For the text-containing cell, return its midpoint in [X, Y] coordinate format. 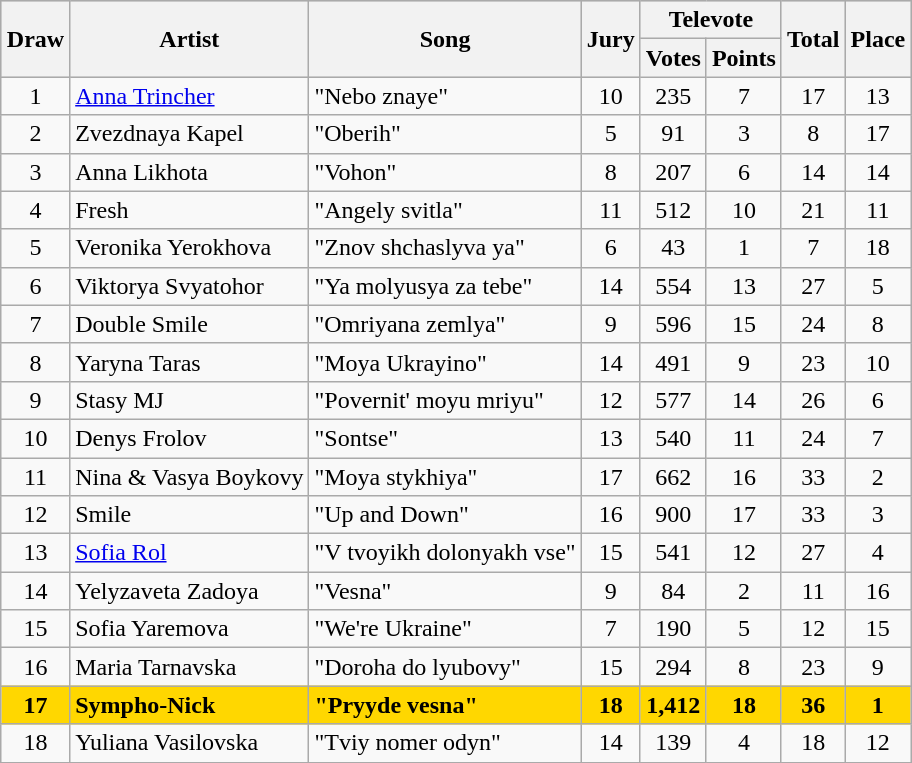
577 [673, 400]
Song [445, 39]
"Sontse" [445, 438]
207 [673, 172]
554 [673, 286]
Total [813, 39]
36 [813, 705]
139 [673, 743]
"Omriyana zemlya" [445, 324]
"Moya Ukrayino" [445, 362]
43 [673, 248]
"Tviy nomer odyn" [445, 743]
Yuliana Vasilovska [190, 743]
596 [673, 324]
Stasy MJ [190, 400]
"Up and Down" [445, 515]
"Vohon" [445, 172]
Anna Likhota [190, 172]
235 [673, 96]
662 [673, 477]
"Doroha do lyubovy" [445, 667]
Jury [610, 39]
Double Smile [190, 324]
Sofia Rol [190, 553]
"Pryyde vesna" [445, 705]
Veronika Yerokhova [190, 248]
Sofia Yaremova [190, 629]
294 [673, 667]
900 [673, 515]
491 [673, 362]
Yaryna Taras [190, 362]
Artist [190, 39]
Place [878, 39]
1,412 [673, 705]
Fresh [190, 210]
"Oberih" [445, 134]
"Ya molyusya za tebe" [445, 286]
91 [673, 134]
Maria Tarnavska [190, 667]
"V tvoyikh dolonyakh vse" [445, 553]
Yelyzaveta Zadoya [190, 591]
512 [673, 210]
Sympho-Nick [190, 705]
"We're Ukraine" [445, 629]
"Moya stykhiya" [445, 477]
Points [744, 58]
"Povernit' moyu mriyu" [445, 400]
541 [673, 553]
Zvezdnaya Kapel [190, 134]
"Znov shchaslyva ya" [445, 248]
Draw [35, 39]
Anna Trincher [190, 96]
190 [673, 629]
"Angely svitla" [445, 210]
Smile [190, 515]
540 [673, 438]
Viktorya Svyatohor [190, 286]
Televote [710, 20]
Denys Frolov [190, 438]
Votes [673, 58]
"Nebo znaye" [445, 96]
"Vesna" [445, 591]
Nina & Vasya Boykovy [190, 477]
21 [813, 210]
26 [813, 400]
84 [673, 591]
